Return [X, Y] of the center of cell containing provided text 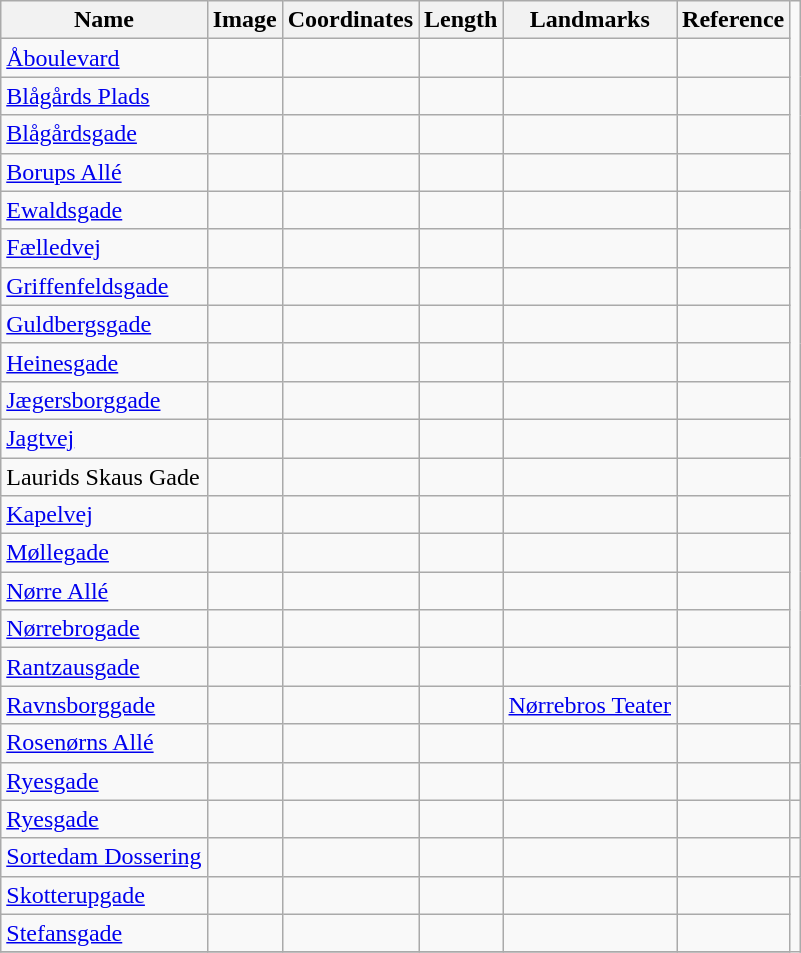
Laurids Skaus Gade [104, 477]
Rosenørns Allé [104, 743]
Image [244, 20]
Fælledvej [104, 248]
Nørrebros Teater [590, 705]
Jagtvej [104, 438]
Blågårdsgade [104, 134]
Guldbergsgade [104, 324]
Nørre Allé [104, 591]
Name [104, 20]
Landmarks [590, 20]
Stefansgade [104, 933]
Borups Allé [104, 172]
Rantzausgade [104, 667]
Nørrebrogade [104, 629]
Coordinates [350, 20]
Heinesgade [104, 362]
Ravnsborggade [104, 705]
Skotterupgade [104, 895]
Ewaldsgade [104, 210]
Griffenfeldsgade [104, 286]
Kapelvej [104, 515]
Åboulevard [104, 58]
Blågårds Plads [104, 96]
Reference [734, 20]
Møllegade [104, 553]
Sortedam Dossering [104, 857]
Jægersborggade [104, 400]
Length [461, 20]
